Extract the [X, Y] coordinate from the center of the cell holding the provided text.  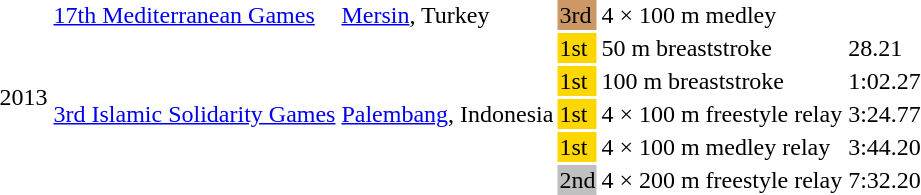
100 m breaststroke [722, 81]
17th Mediterranean Games [194, 15]
4 × 200 m freestyle relay [722, 180]
2nd [578, 180]
4 × 100 m medley [722, 15]
Mersin, Turkey [448, 15]
Palembang, Indonesia [448, 114]
4 × 100 m freestyle relay [722, 114]
3rd [578, 15]
4 × 100 m medley relay [722, 147]
3rd Islamic Solidarity Games [194, 114]
50 m breaststroke [722, 48]
